For the text-containing cell, return its midpoint in (X, Y) coordinate format. 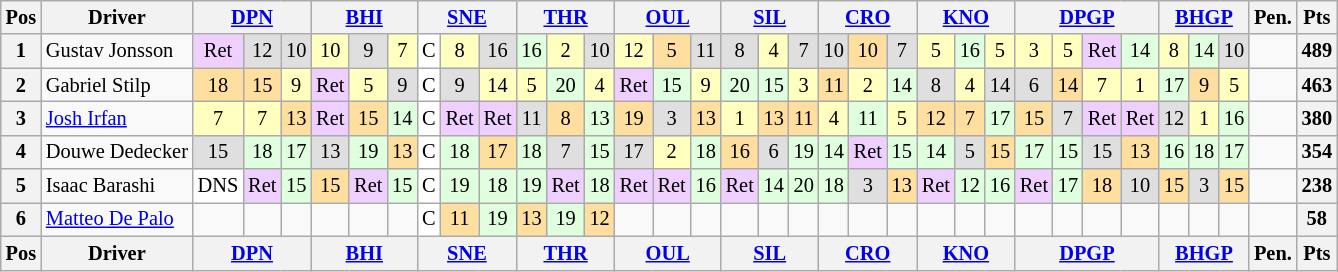
Matteo De Palo (117, 219)
380 (1317, 118)
238 (1317, 186)
Isaac Barashi (117, 186)
DNS (218, 186)
Gabriel Stilp (117, 85)
Gustav Jonsson (117, 51)
58 (1317, 219)
354 (1317, 152)
Douwe Dedecker (117, 152)
489 (1317, 51)
463 (1317, 85)
Josh Irfan (117, 118)
